Pinpoint the cell where the given text exists, returning its [X, Y] midpoint coordinate. 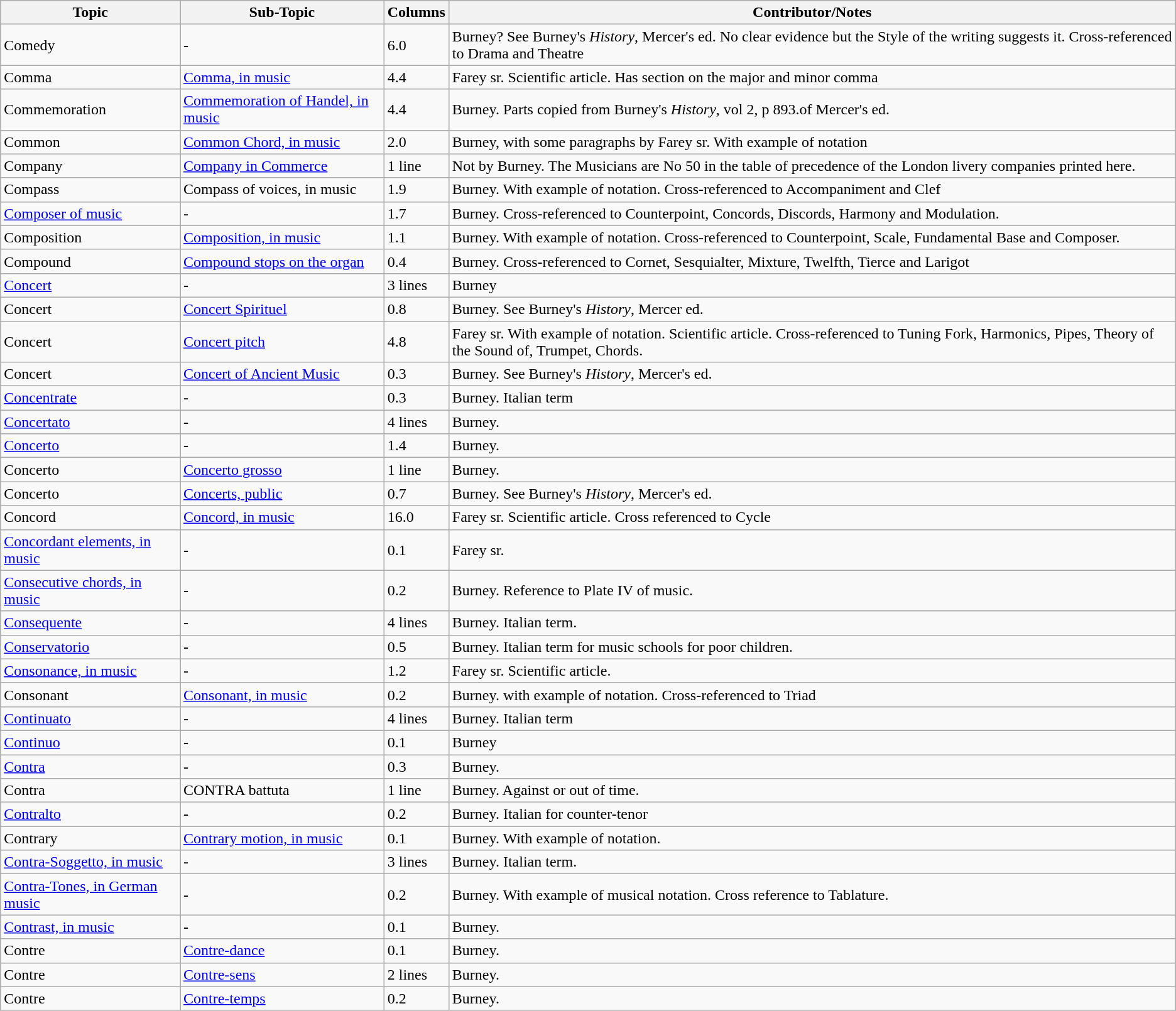
Burney. With example of notation. [812, 838]
Concert Spirituel [281, 309]
2.0 [416, 142]
Farey sr. Scientific article. [812, 671]
Burney? See Burney's History, Mercer's ed. No clear evidence but the Style of the writing suggests it. Cross-referenced to Drama and Theatre [812, 45]
Composition [90, 237]
Burney, with some paragraphs by Farey sr. With example of notation [812, 142]
Farey sr. Scientific article. Has section on the major and minor comma [812, 77]
0.4 [416, 261]
1.7 [416, 214]
Contrast, in music [90, 927]
Burney. Cross-referenced to Counterpoint, Concords, Discords, Harmony and Modulation. [812, 214]
1.2 [416, 671]
Not by Burney. The Musicians are No 50 in the table of precedence of the London livery companies printed here. [812, 166]
1.9 [416, 190]
Contributor/Notes [812, 13]
Compass of voices, in music [281, 190]
Consecutive chords, in music [90, 590]
Burney. With example of musical notation. Cross reference to Tablature. [812, 894]
6.0 [416, 45]
Farey sr. With example of notation. Scientific article. Cross-referenced to Tuning Fork, Harmonics, Pipes, Theory of the Sound of, Trumpet, Chords. [812, 342]
Topic [90, 13]
Commemoration of Handel, in music [281, 109]
Compass [90, 190]
Concentrate [90, 398]
Commemoration [90, 109]
Burney. Italian for counter-tenor [812, 814]
Consonant [90, 695]
Concord [90, 517]
Farey sr. Scientific article. Cross referenced to Cycle [812, 517]
Continuato [90, 718]
Burney. See Burney's History, Mercer ed. [812, 309]
Company [90, 166]
Farey sr. [812, 550]
Comedy [90, 45]
Sub-Topic [281, 13]
Burney. Against or out of time. [812, 791]
Concord, in music [281, 517]
Burney. Cross-referenced to Cornet, Sesquialter, Mixture, Twelfth, Tierce and Larigot [812, 261]
1.1 [416, 237]
Common Chord, in music [281, 142]
Burney. Italian term for music schools for poor children. [812, 647]
2 lines [416, 975]
Concerto grosso [281, 470]
Contre-dance [281, 951]
Burney. With example of notation. Cross-referenced to Accompaniment and Clef [812, 190]
Contre-sens [281, 975]
0.5 [416, 647]
Composer of music [90, 214]
Compound stops on the organ [281, 261]
Consonance, in music [90, 671]
Contra-Tones, in German music [90, 894]
Concert pitch [281, 342]
Contralto [90, 814]
Concert of Ancient Music [281, 374]
1.4 [416, 446]
Common [90, 142]
Columns [416, 13]
Concordant elements, in music [90, 550]
Conservatorio [90, 647]
0.8 [416, 309]
Company in Commerce [281, 166]
CONTRA battuta [281, 791]
Comma, in music [281, 77]
Burney. With example of notation. Cross-referenced to Counterpoint, Scale, Fundamental Base and Composer. [812, 237]
Concerts, public [281, 494]
Concertato [90, 422]
Burney. Parts copied from Burney's History, vol 2, p 893.of Mercer's ed. [812, 109]
Consequente [90, 623]
Consonant, in music [281, 695]
Burney. with example of notation. Cross-referenced to Triad [812, 695]
Compound [90, 261]
Continuo [90, 742]
0.7 [416, 494]
Contrary motion, in music [281, 838]
Burney. Reference to Plate IV of music. [812, 590]
Contre-temps [281, 998]
Contra-Soggetto, in music [90, 862]
Comma [90, 77]
4.8 [416, 342]
Composition, in music [281, 237]
16.0 [416, 517]
Contrary [90, 838]
